Locate the cell with the specified text and output its [x, y] center coordinate. 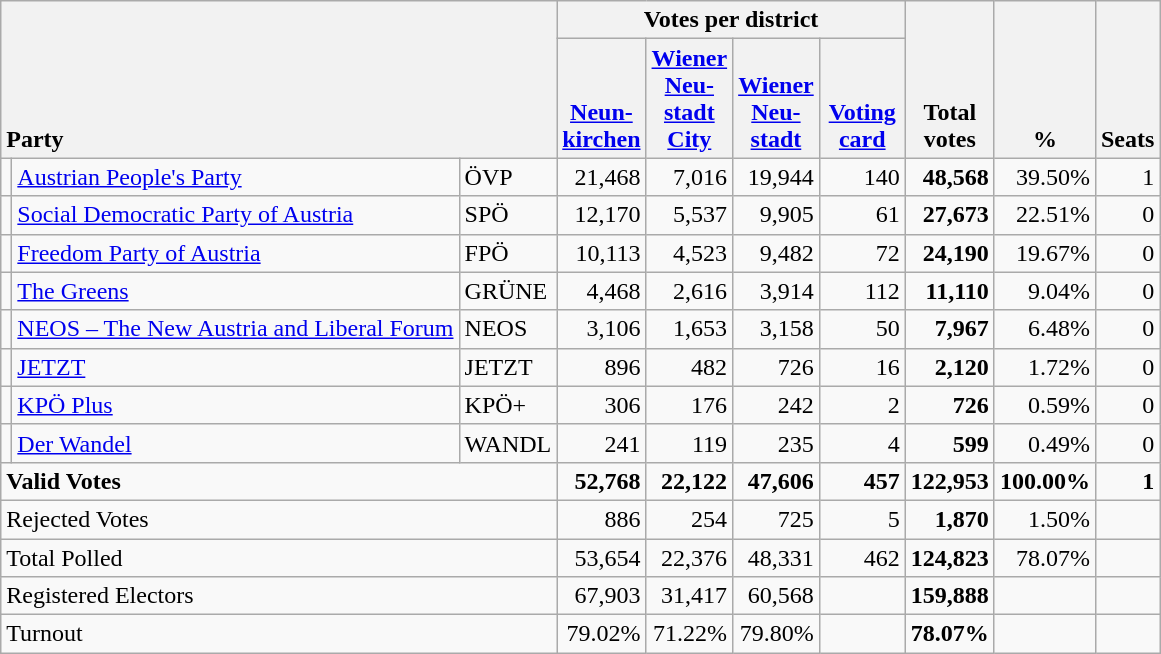
9.04% [1044, 291]
60,568 [776, 596]
WienerNeu-stadtCity [690, 98]
Rejected Votes [279, 519]
The Greens [236, 291]
KPÖ Plus [236, 405]
3,106 [602, 329]
61 [862, 215]
Der Wandel [236, 443]
Austrian People's Party [236, 177]
39.50% [1044, 177]
Votingcard [862, 98]
27,673 [950, 215]
NEOS – The New Austria and Liberal Forum [236, 329]
16 [862, 367]
119 [690, 443]
19.67% [1044, 253]
24,190 [950, 253]
22,376 [690, 557]
159,888 [950, 596]
886 [602, 519]
5,537 [690, 215]
79.80% [776, 634]
7,016 [690, 177]
52,768 [602, 481]
Registered Electors [279, 596]
FPÖ [508, 253]
Seats [1127, 80]
2,120 [950, 367]
Valid Votes [279, 481]
9,905 [776, 215]
79.02% [602, 634]
WienerNeu-stadt [776, 98]
KPÖ+ [508, 405]
NEOS [508, 329]
896 [602, 367]
GRÜNE [508, 291]
235 [776, 443]
Social Democratic Party of Austria [236, 215]
12,170 [602, 215]
122,953 [950, 481]
140 [862, 177]
0.59% [1044, 405]
11,110 [950, 291]
254 [690, 519]
1,653 [690, 329]
19,944 [776, 177]
1.50% [1044, 519]
Party [279, 80]
Freedom Party of Austria [236, 253]
22,122 [690, 481]
31,417 [690, 596]
482 [690, 367]
462 [862, 557]
Turnout [279, 634]
72 [862, 253]
124,823 [950, 557]
4,523 [690, 253]
3,914 [776, 291]
5 [862, 519]
WANDL [508, 443]
48,568 [950, 177]
100.00% [1044, 481]
9,482 [776, 253]
3,158 [776, 329]
6.48% [1044, 329]
4,468 [602, 291]
Total Polled [279, 557]
22.51% [1044, 215]
53,654 [602, 557]
2 [862, 405]
725 [776, 519]
1,870 [950, 519]
48,331 [776, 557]
50 [862, 329]
112 [862, 291]
457 [862, 481]
4 [862, 443]
242 [776, 405]
47,606 [776, 481]
2,616 [690, 291]
SPÖ [508, 215]
1.72% [1044, 367]
241 [602, 443]
599 [950, 443]
0.49% [1044, 443]
% [1044, 80]
67,903 [602, 596]
10,113 [602, 253]
71.22% [690, 634]
7,967 [950, 329]
176 [690, 405]
ÖVP [508, 177]
21,468 [602, 177]
Neun-kirchen [602, 98]
Totalvotes [950, 80]
Votes per district [732, 20]
306 [602, 405]
